Extract the [X, Y] coordinate from the center of the cell holding the provided text.  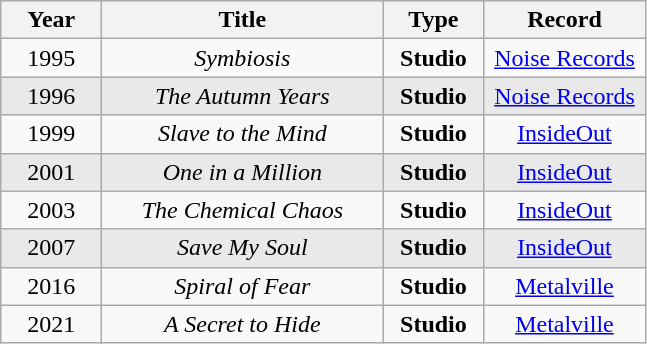
2021 [52, 324]
2016 [52, 286]
1995 [52, 58]
The Autumn Years [242, 96]
Title [242, 20]
2001 [52, 172]
One in a Million [242, 172]
A Secret to Hide [242, 324]
Slave to the Mind [242, 134]
The Chemical Chaos [242, 210]
1999 [52, 134]
Year [52, 20]
2003 [52, 210]
Symbiosis [242, 58]
Record [564, 20]
Type [434, 20]
1996 [52, 96]
2007 [52, 248]
Save My Soul [242, 248]
Spiral of Fear [242, 286]
